Return [x, y] of the center of cell containing provided text 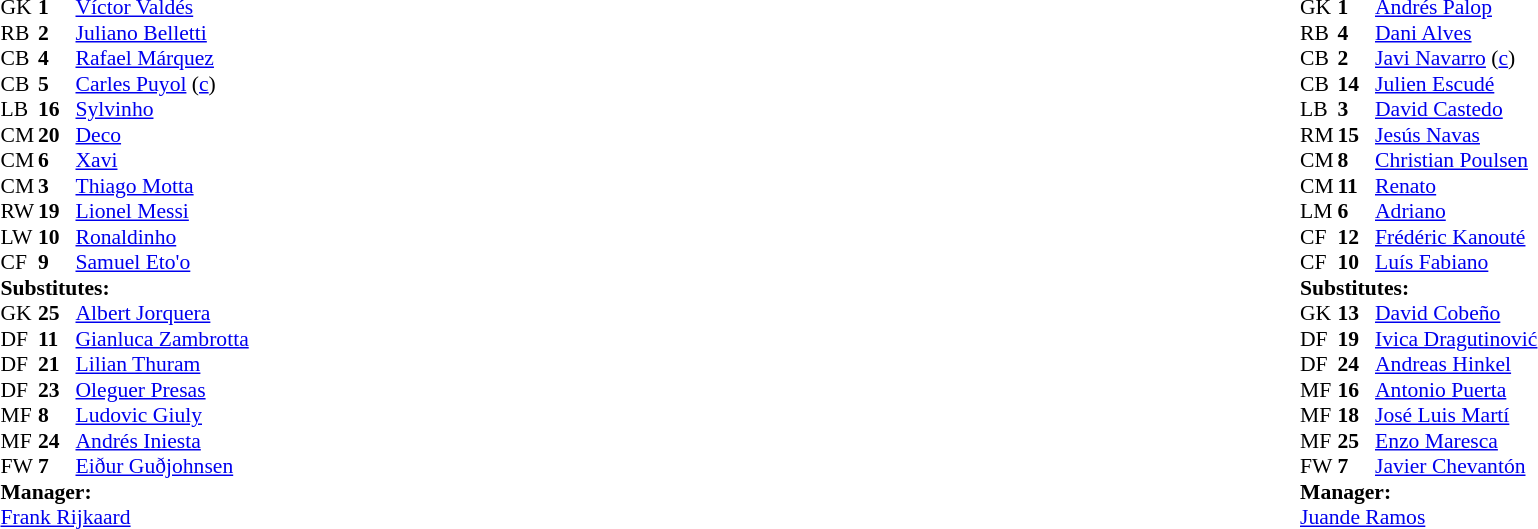
Juliano Belletti [162, 33]
13 [1357, 313]
Lilian Thuram [162, 365]
José Luis Martí [1456, 415]
Xavi [162, 161]
Thiago Motta [162, 186]
Ronaldinho [162, 237]
18 [1357, 415]
14 [1357, 84]
15 [1357, 135]
LW [19, 237]
David Cobeño [1456, 313]
LM [1319, 211]
5 [57, 84]
Javi Navarro (c) [1456, 59]
12 [1357, 237]
23 [57, 390]
Adriano [1456, 211]
21 [57, 365]
20 [57, 135]
David Castedo [1456, 109]
Ivica Dragutinović [1456, 339]
Deco [162, 135]
Carles Puyol (c) [162, 84]
Eiður Guðjohnsen [162, 467]
Gianluca Zambrotta [162, 339]
Dani Alves [1456, 33]
Christian Poulsen [1456, 161]
Sylvinho [162, 109]
Antonio Puerta [1456, 390]
Frédéric Kanouté [1456, 237]
Luís Fabiano [1456, 263]
RM [1319, 135]
Julien Escudé [1456, 84]
Rafael Márquez [162, 59]
Renato [1456, 186]
Oleguer Presas [162, 390]
RW [19, 211]
Lionel Messi [162, 211]
Javier Chevantón [1456, 467]
Andreas Hinkel [1456, 365]
Andrés Iniesta [162, 441]
Ludovic Giuly [162, 415]
9 [57, 263]
Enzo Maresca [1456, 441]
Jesús Navas [1456, 135]
Samuel Eto'o [162, 263]
Albert Jorquera [162, 313]
